Locate the cell with the specified text and output its (x, y) center coordinate. 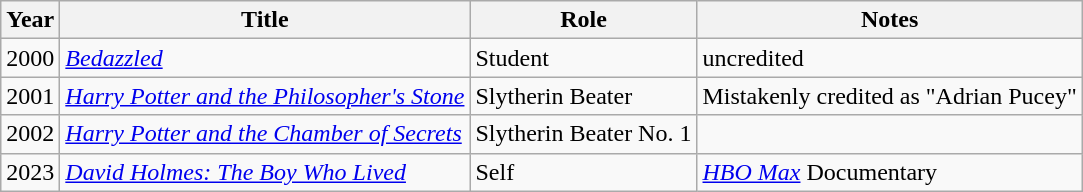
Mistakenly credited as "Adrian Pucey" (890, 96)
Year (30, 20)
Slytherin Beater (584, 96)
Harry Potter and the Philosopher's Stone (265, 96)
Bedazzled (265, 58)
Harry Potter and the Chamber of Secrets (265, 134)
Role (584, 20)
2023 (30, 172)
2001 (30, 96)
Self (584, 172)
Notes (890, 20)
Student (584, 58)
2000 (30, 58)
Slytherin Beater No. 1 (584, 134)
2002 (30, 134)
David Holmes: The Boy Who Lived (265, 172)
uncredited (890, 58)
HBO Max Documentary (890, 172)
Title (265, 20)
